Search for the cell housing the specified text and yield its (X, Y) center coordinate. 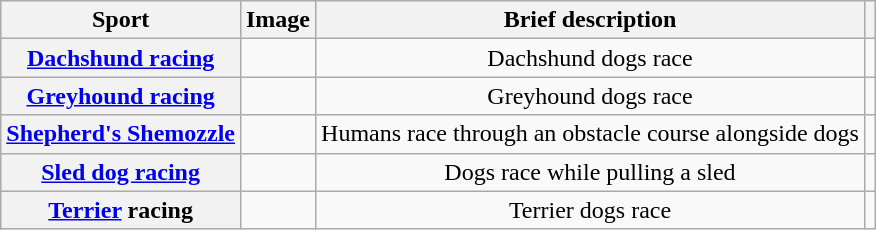
Humans race through an obstacle course alongside dogs (590, 134)
Sled dog racing (121, 172)
Terrier racing (121, 210)
Image (278, 20)
Sport (121, 20)
Terrier dogs race (590, 210)
Dachshund racing (121, 58)
Greyhound dogs race (590, 96)
Dachshund dogs race (590, 58)
Dogs race while pulling a sled (590, 172)
Brief description (590, 20)
Shepherd's Shemozzle (121, 134)
Greyhound racing (121, 96)
